For the text-containing cell, return its midpoint in (X, Y) coordinate format. 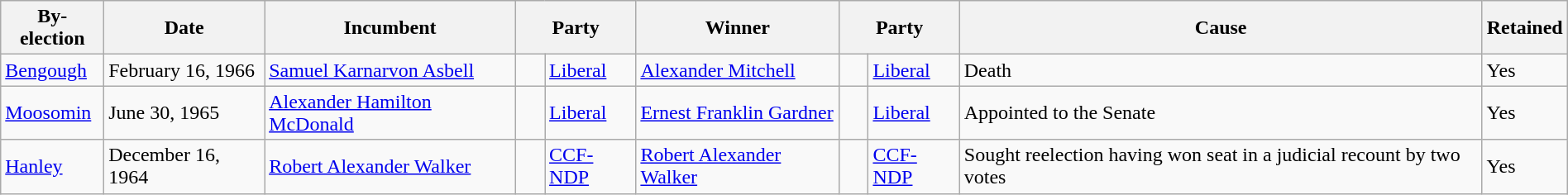
Cause (1221, 28)
Moosomin (53, 112)
June 30, 1965 (184, 112)
Hanley (53, 167)
Ernest Franklin Gardner (738, 112)
Alexander Mitchell (738, 70)
Sought reelection having won seat in a judicial recount by two votes (1221, 167)
December 16, 1964 (184, 167)
Alexander Hamilton McDonald (390, 112)
Winner (738, 28)
Appointed to the Senate (1221, 112)
Samuel Karnarvon Asbell (390, 70)
Date (184, 28)
February 16, 1966 (184, 70)
Bengough (53, 70)
Death (1221, 70)
Incumbent (390, 28)
By-election (53, 28)
Retained (1525, 28)
